Detect which cell encompasses the target text, then output its (X, Y) center coordinate. 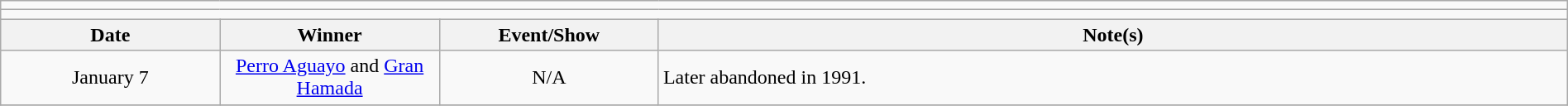
Perro Aguayo and Gran Hamada (329, 78)
Winner (329, 35)
Event/Show (549, 35)
N/A (549, 78)
January 7 (111, 78)
Date (111, 35)
Later abandoned in 1991. (1113, 78)
Note(s) (1113, 35)
